Pinpoint the cell where the given text exists, returning its [x, y] midpoint coordinate. 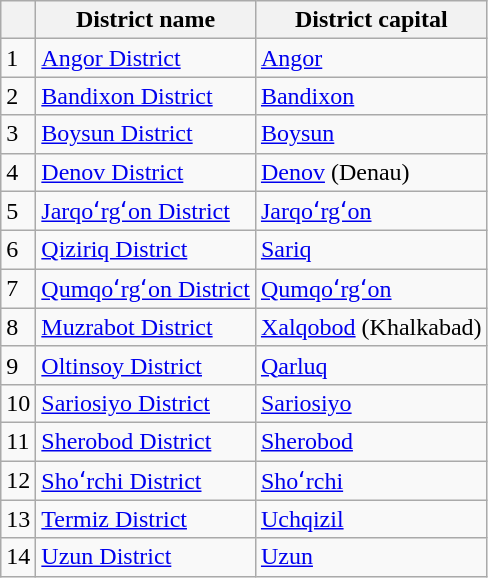
6 [18, 250]
7 [18, 289]
12 [18, 480]
Oltinsoy District [146, 365]
Termiz District [146, 519]
Shoʻrchi District [146, 480]
Sariosiyo District [146, 403]
8 [18, 327]
Qiziriq District [146, 250]
Bandixon [371, 96]
4 [18, 172]
1 [18, 58]
Sariq [371, 250]
14 [18, 557]
Qumqoʻrgʻon [371, 289]
Angor [371, 58]
Uzun District [146, 557]
Sherobod District [146, 441]
Uchqizil [371, 519]
5 [18, 211]
Denov (Denau) [371, 172]
Uzun [371, 557]
2 [18, 96]
Jarqoʻrgʻon District [146, 211]
District capital [371, 20]
Sariosiyo [371, 403]
Muzrabot District [146, 327]
3 [18, 134]
10 [18, 403]
9 [18, 365]
Qumqoʻrgʻon District [146, 289]
11 [18, 441]
Boysun District [146, 134]
Boysun [371, 134]
Sherobod [371, 441]
Qarluq [371, 365]
District name [146, 20]
13 [18, 519]
Shoʻrchi [371, 480]
Jarqoʻrgʻon [371, 211]
Angor District [146, 58]
Bandixon District [146, 96]
Xalqobod (Khalkabad) [371, 327]
Denov District [146, 172]
